Find where the given text appears and provide that cell's center as [x, y] coordinate. 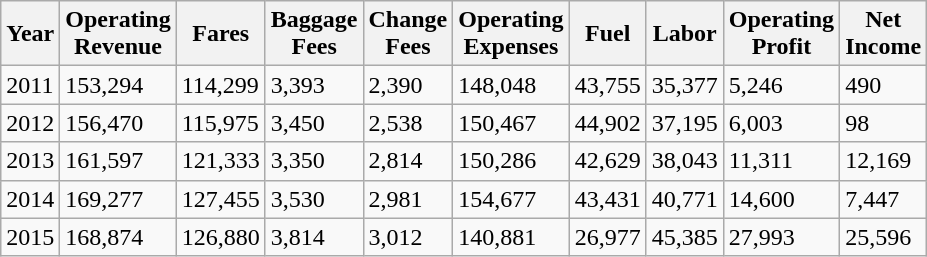
45,385 [684, 237]
115,975 [220, 123]
2012 [30, 123]
Fares [220, 34]
490 [884, 85]
2,390 [408, 85]
2,814 [408, 161]
2011 [30, 85]
14,600 [781, 199]
3,012 [408, 237]
NetIncome [884, 34]
ChangeFees [408, 34]
156,470 [118, 123]
3,393 [314, 85]
42,629 [608, 161]
148,048 [511, 85]
11,311 [781, 161]
98 [884, 123]
121,333 [220, 161]
150,286 [511, 161]
25,596 [884, 237]
Labor [684, 34]
26,977 [608, 237]
127,455 [220, 199]
169,277 [118, 199]
2,538 [408, 123]
154,677 [511, 199]
6,003 [781, 123]
OperatingProfit [781, 34]
OperatingRevenue [118, 34]
12,169 [884, 161]
150,467 [511, 123]
140,881 [511, 237]
2013 [30, 161]
43,755 [608, 85]
27,993 [781, 237]
40,771 [684, 199]
168,874 [118, 237]
Year [30, 34]
3,530 [314, 199]
2014 [30, 199]
3,350 [314, 161]
3,814 [314, 237]
35,377 [684, 85]
161,597 [118, 161]
2,981 [408, 199]
OperatingExpenses [511, 34]
126,880 [220, 237]
3,450 [314, 123]
37,195 [684, 123]
44,902 [608, 123]
114,299 [220, 85]
153,294 [118, 85]
43,431 [608, 199]
Fuel [608, 34]
2015 [30, 237]
5,246 [781, 85]
BaggageFees [314, 34]
7,447 [884, 199]
38,043 [684, 161]
